Provide the (X, Y) coordinate of the cell's center where the given text is located.  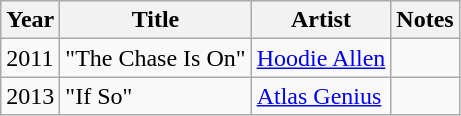
Hoodie Allen (321, 58)
Atlas Genius (321, 96)
"If So" (156, 96)
Title (156, 20)
"The Chase Is On" (156, 58)
Year (30, 20)
Notes (425, 20)
2011 (30, 58)
Artist (321, 20)
2013 (30, 96)
